For the text-containing cell, return its midpoint in [x, y] coordinate format. 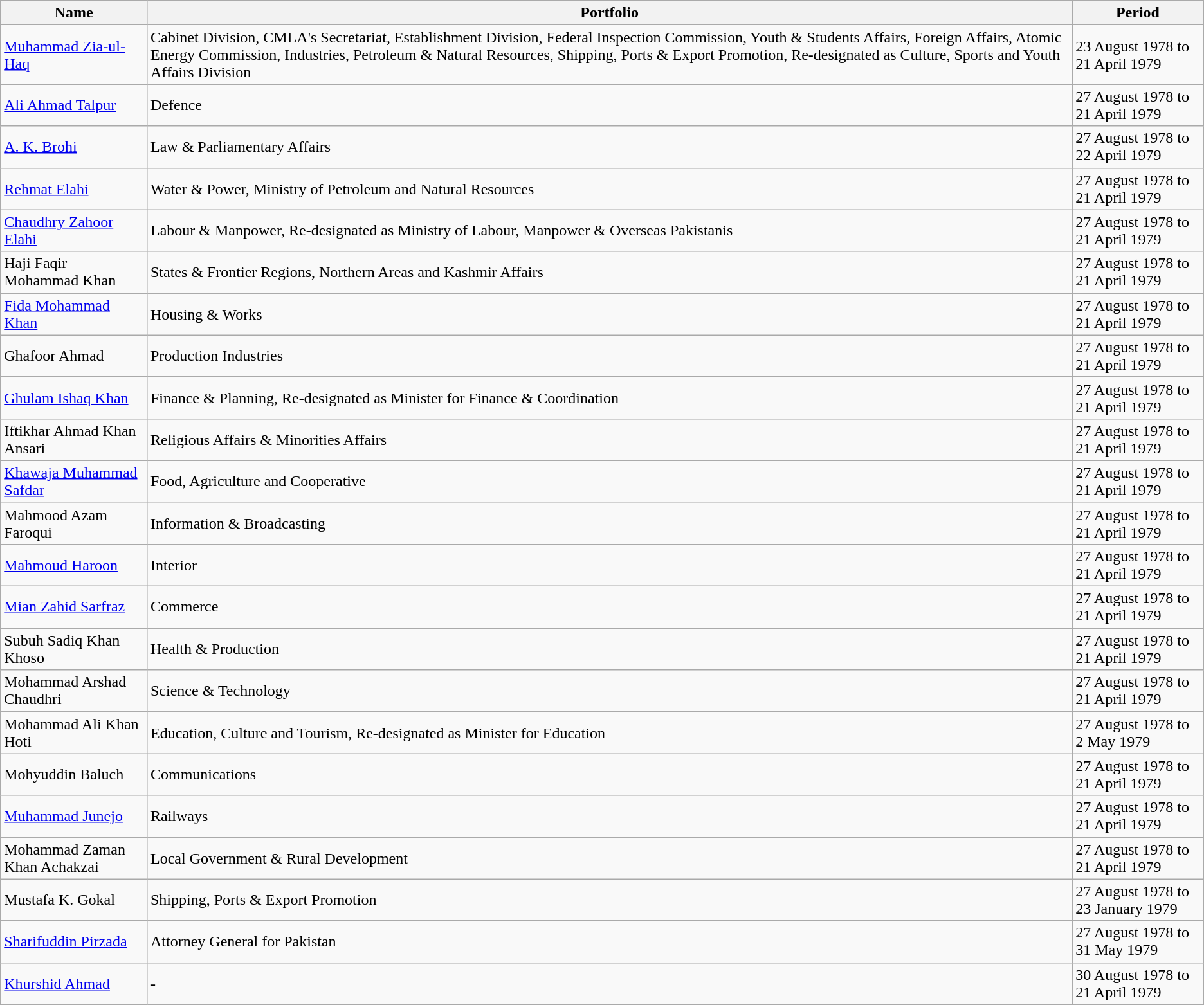
A. K. Brohi [74, 147]
Mohyuddin Baluch [74, 774]
Local Government & Rural Development [609, 858]
Khawaja Muhammad Safdar [74, 481]
Rehmat Elahi [74, 189]
Commerce [609, 607]
Ghulam Ishaq Khan [74, 397]
Water & Power, Ministry of Petroleum and Natural Resources [609, 189]
Health & Production [609, 649]
Ghafoor Ahmad [74, 356]
Production Industries [609, 356]
27 August 1978 to 22 April 1979 [1138, 147]
Subuh Sadiq Khan Khoso [74, 649]
Attorney General for Pakistan [609, 941]
Defence [609, 105]
Housing & Works [609, 314]
Interior [609, 566]
Muhammad Zia-ul-Haq [74, 55]
Communications [609, 774]
Chaudhry Zahoor Elahi [74, 230]
Religious Affairs & Minorities Affairs [609, 440]
27 August 1978 to 2 May 1979 [1138, 733]
Mohammad Zaman Khan Achakzai [74, 858]
27 August 1978 to 31 May 1979 [1138, 941]
Labour & Manpower, Re-designated as Ministry of Labour, Manpower & Overseas Pakistanis [609, 230]
Iftikhar Ahmad Khan Ansari [74, 440]
Ali Ahmad Talpur [74, 105]
Mahmoud Haroon [74, 566]
30 August 1978 to 21 April 1979 [1138, 984]
Sharifuddin Pirzada [74, 941]
Information & Broadcasting [609, 523]
Mahmood Azam Faroqui [74, 523]
Finance & Planning, Re-designated as Minister for Finance & Coordination [609, 397]
Name [74, 13]
- [609, 984]
Muhammad Junejo [74, 817]
Mustafa K. Gokal [74, 900]
Mohammad Ali Khan Hoti [74, 733]
Railways [609, 817]
23 August 1978 to 21 April 1979 [1138, 55]
Shipping, Ports & Export Promotion [609, 900]
Mohammad Arshad Chaudhri [74, 691]
Mian Zahid Sarfraz [74, 607]
Science & Technology [609, 691]
Period [1138, 13]
Food, Agriculture and Cooperative [609, 481]
Law & Parliamentary Affairs [609, 147]
Khurshid Ahmad [74, 984]
27 August 1978 to 23 January 1979 [1138, 900]
Fida Mohammad Khan [74, 314]
States & Frontier Regions, Northern Areas and Kashmir Affairs [609, 273]
Haji Faqir Mohammad Khan [74, 273]
Portfolio [609, 13]
Education, Culture and Tourism, Re-designated as Minister for Education [609, 733]
